Extract the (X, Y) coordinate from the center of the cell holding the provided text.  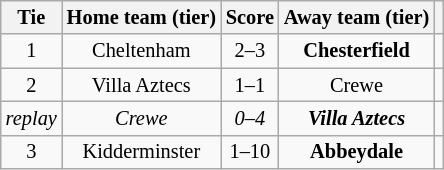
replay (32, 118)
0–4 (250, 118)
1–1 (250, 85)
Kidderminster (142, 152)
3 (32, 152)
1–10 (250, 152)
Tie (32, 17)
Abbeydale (356, 152)
Cheltenham (142, 51)
2 (32, 85)
Home team (tier) (142, 17)
Away team (tier) (356, 17)
Chesterfield (356, 51)
Score (250, 17)
2–3 (250, 51)
1 (32, 51)
